Pinpoint the cell where the given text exists, returning its (X, Y) midpoint coordinate. 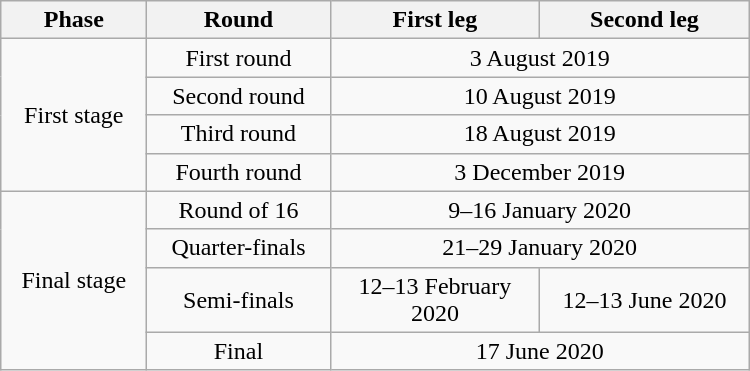
12–13 February 2020 (435, 300)
Round of 16 (238, 210)
Second leg (645, 20)
Second round (238, 96)
17 June 2020 (540, 351)
3 December 2019 (540, 172)
Final stage (74, 280)
Phase (74, 20)
3 August 2019 (540, 58)
Fourth round (238, 172)
Semi-finals (238, 300)
21–29 January 2020 (540, 248)
18 August 2019 (540, 134)
9–16 January 2020 (540, 210)
First leg (435, 20)
First stage (74, 115)
Round (238, 20)
Final (238, 351)
First round (238, 58)
10 August 2019 (540, 96)
12–13 June 2020 (645, 300)
Quarter-finals (238, 248)
Third round (238, 134)
